Scan for the cell matching the given text and deliver its (x, y) coordinate at center. 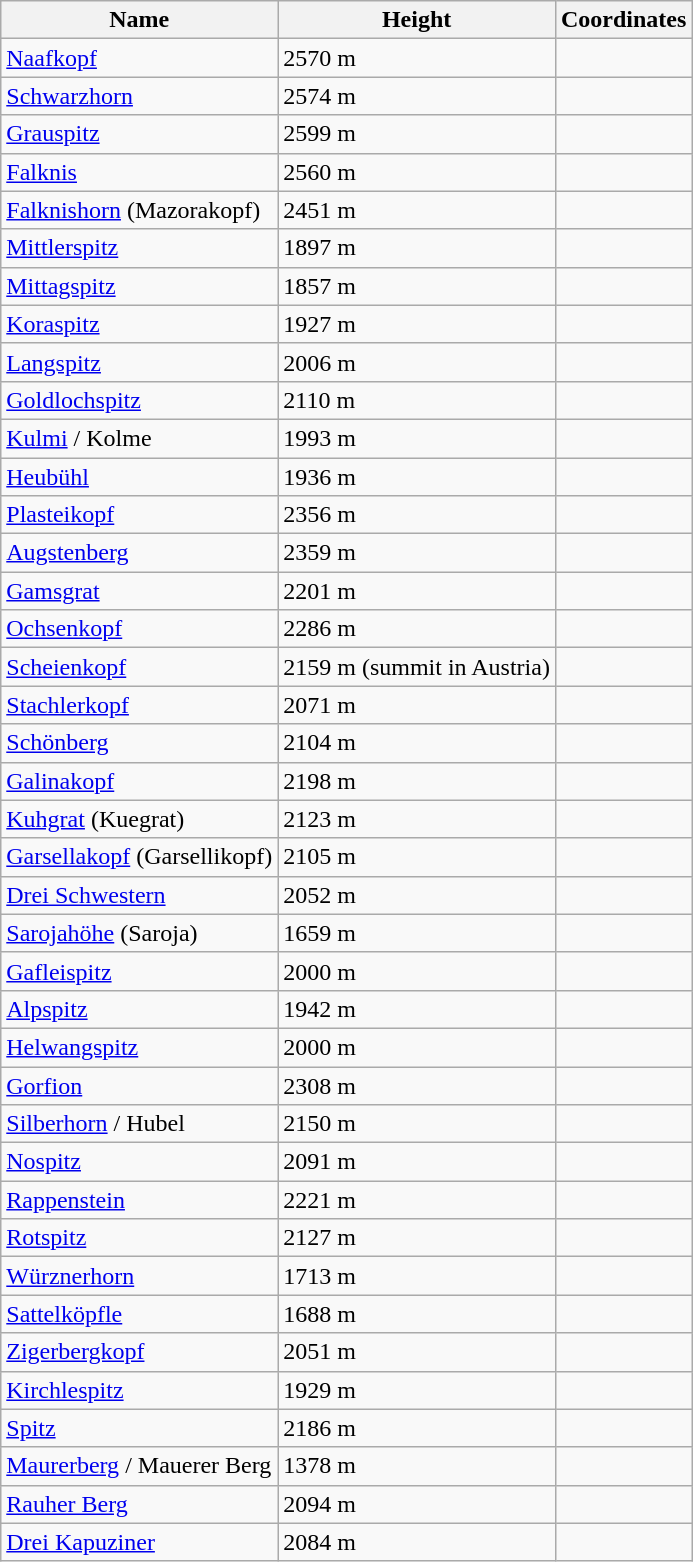
Gamsgrat (140, 591)
2560 m (417, 172)
Name (140, 20)
Scheienkopf (140, 667)
2574 m (417, 96)
Drei Schwestern (140, 895)
2071 m (417, 705)
Würznerhorn (140, 1276)
Koraspitz (140, 324)
Naafkopf (140, 58)
Height (417, 20)
2599 m (417, 134)
2105 m (417, 857)
2356 m (417, 515)
Rappenstein (140, 1200)
Zigerbergkopf (140, 1352)
1897 m (417, 248)
Galinakopf (140, 781)
2201 m (417, 591)
1378 m (417, 1466)
Spitz (140, 1428)
Mittagspitz (140, 286)
2198 m (417, 781)
2451 m (417, 210)
1936 m (417, 477)
Plasteikopf (140, 515)
2094 m (417, 1504)
Kulmi / Kolme (140, 438)
Kirchlespitz (140, 1390)
Nospitz (140, 1162)
Drei Kapuziner (140, 1542)
Sarojahöhe (Saroja) (140, 933)
Helwangspitz (140, 1047)
2084 m (417, 1542)
2308 m (417, 1085)
2359 m (417, 553)
Silberhorn / Hubel (140, 1124)
2150 m (417, 1124)
1929 m (417, 1390)
Goldlochspitz (140, 400)
1927 m (417, 324)
2110 m (417, 400)
2006 m (417, 362)
Gorfion (140, 1085)
2286 m (417, 629)
2221 m (417, 1200)
1688 m (417, 1314)
Gafleispitz (140, 971)
2091 m (417, 1162)
Langspitz (140, 362)
1713 m (417, 1276)
1659 m (417, 933)
Coordinates (623, 20)
Schwarzhorn (140, 96)
2570 m (417, 58)
2159 m (summit in Austria) (417, 667)
Schönberg (140, 743)
2104 m (417, 743)
Rauher Berg (140, 1504)
Alpspitz (140, 1009)
2127 m (417, 1238)
Maurerberg / Mauerer Berg (140, 1466)
1993 m (417, 438)
2123 m (417, 819)
1942 m (417, 1009)
Falknis (140, 172)
Mittlerspitz (140, 248)
Garsellakopf (Garsellikopf) (140, 857)
Kuhgrat (Kuegrat) (140, 819)
Augstenberg (140, 553)
Rotspitz (140, 1238)
1857 m (417, 286)
2052 m (417, 895)
Stachlerkopf (140, 705)
Heubühl (140, 477)
Sattelköpfle (140, 1314)
2051 m (417, 1352)
Ochsenkopf (140, 629)
2186 m (417, 1428)
Falknishorn (Mazorakopf) (140, 210)
Grauspitz (140, 134)
